Extract the [X, Y] coordinate from the center of the cell holding the provided text.  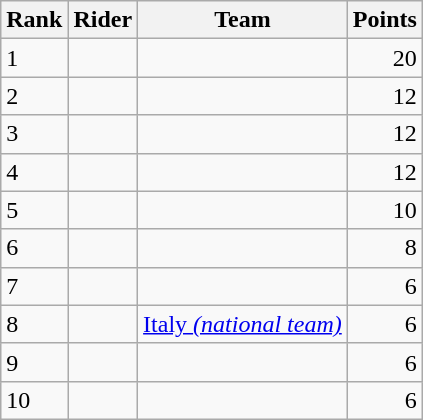
3 [34, 134]
1 [34, 58]
Team [243, 20]
5 [34, 210]
20 [384, 58]
Points [384, 20]
Rank [34, 20]
7 [34, 286]
2 [34, 96]
9 [34, 362]
Rider [103, 20]
Italy (national team) [243, 324]
4 [34, 172]
